Pinpoint the cell where the given text exists, returning its (x, y) midpoint coordinate. 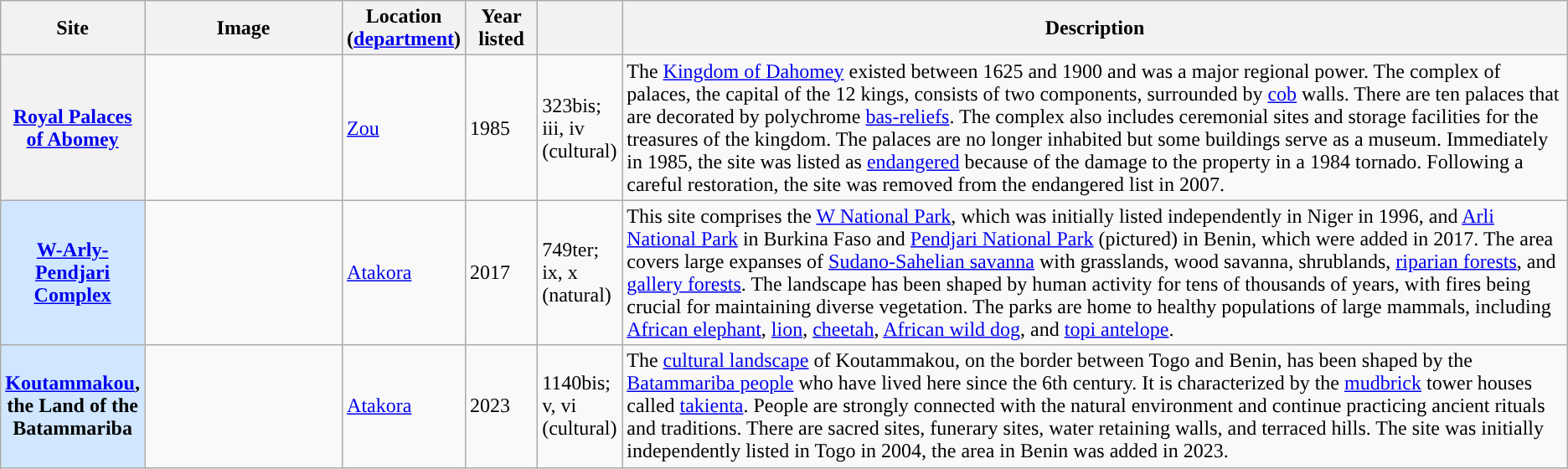
Koutammakou, the Land of the Batammariba (73, 406)
2017 (502, 273)
2023 (502, 406)
Royal Palaces of Abomey (73, 127)
1140bis; v, vi (cultural) (580, 406)
Image (243, 28)
Description (1096, 28)
Zou (404, 127)
Year listed (502, 28)
Site (73, 28)
1985 (502, 127)
W-Arly-Pendjari Complex (73, 273)
Location (department) (404, 28)
749ter; ix, x (natural) (580, 273)
323bis; iii, iv (cultural) (580, 127)
